Return [x, y] of the center of cell containing provided text 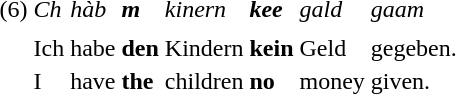
kein [272, 48]
Geld [332, 48]
den [140, 48]
Ich [49, 48]
habe [93, 48]
Kindern [204, 48]
